Determine the [x, y] coordinate at the center of the cell enclosing the given text.  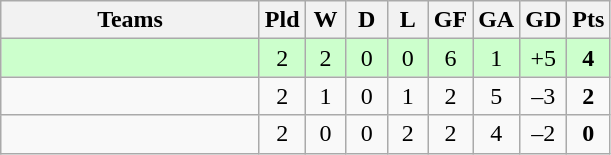
D [366, 20]
–3 [544, 96]
+5 [544, 58]
Pld [282, 20]
5 [496, 96]
Pts [588, 20]
W [326, 20]
GF [450, 20]
Teams [130, 20]
GA [496, 20]
L [408, 20]
–2 [544, 134]
6 [450, 58]
GD [544, 20]
